For the text-containing cell, return its midpoint in (X, Y) coordinate format. 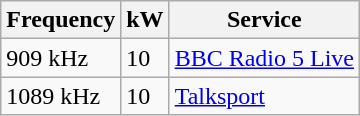
Talksport (264, 96)
BBC Radio 5 Live (264, 58)
1089 kHz (61, 96)
kW (145, 20)
909 kHz (61, 58)
Service (264, 20)
Frequency (61, 20)
